Find where the given text appears and provide that cell's center as (X, Y) coordinate. 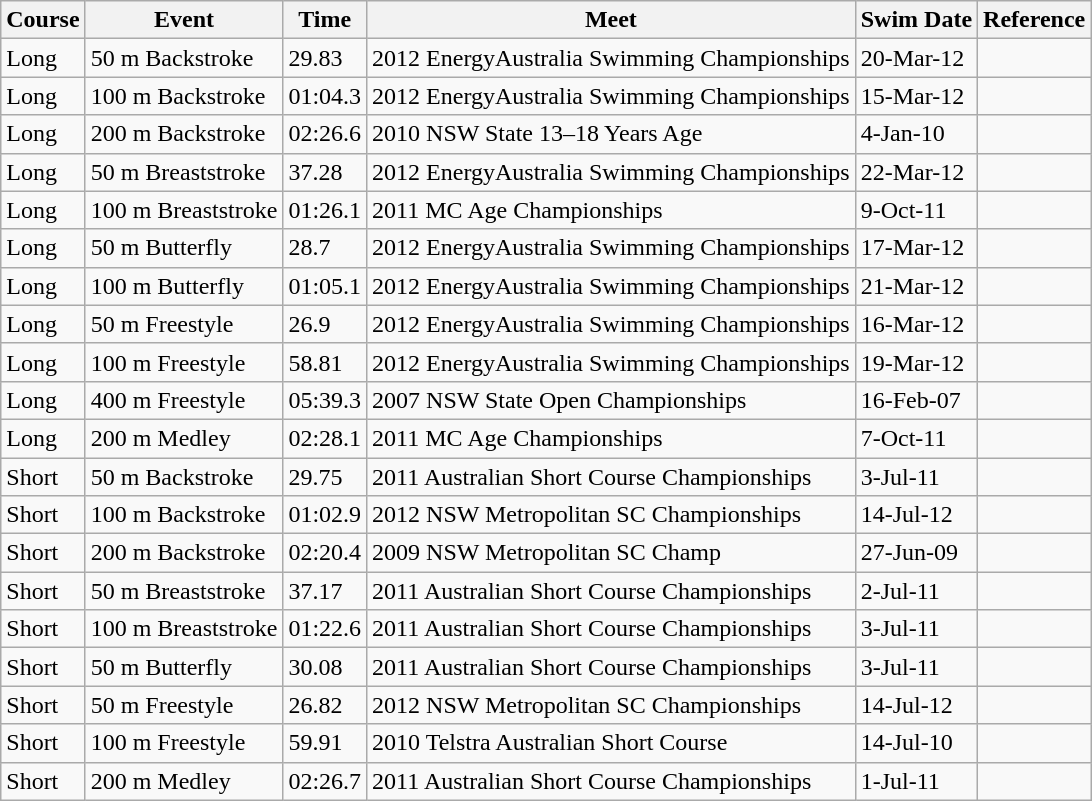
01:02.9 (325, 515)
100 m Butterfly (184, 286)
4-Jan-10 (916, 134)
02:28.1 (325, 438)
21-Mar-12 (916, 286)
400 m Freestyle (184, 400)
02:26.6 (325, 134)
01:04.3 (325, 96)
37.17 (325, 591)
29.83 (325, 58)
Reference (1034, 20)
1-Jul-11 (916, 781)
14-Jul-10 (916, 743)
58.81 (325, 362)
20-Mar-12 (916, 58)
26.82 (325, 705)
29.75 (325, 477)
01:22.6 (325, 629)
2009 NSW Metropolitan SC Champ (612, 553)
2010 NSW State 13–18 Years Age (612, 134)
17-Mar-12 (916, 248)
Course (43, 20)
02:26.7 (325, 781)
30.08 (325, 667)
01:05.1 (325, 286)
16-Feb-07 (916, 400)
26.9 (325, 324)
Event (184, 20)
22-Mar-12 (916, 172)
16-Mar-12 (916, 324)
19-Mar-12 (916, 362)
27-Jun-09 (916, 553)
Time (325, 20)
01:26.1 (325, 210)
05:39.3 (325, 400)
59.91 (325, 743)
02:20.4 (325, 553)
Swim Date (916, 20)
15-Mar-12 (916, 96)
9-Oct-11 (916, 210)
28.7 (325, 248)
37.28 (325, 172)
2007 NSW State Open Championships (612, 400)
2010 Telstra Australian Short Course (612, 743)
7-Oct-11 (916, 438)
Meet (612, 20)
2-Jul-11 (916, 591)
